Locate the cell with the specified text and output its [x, y] center coordinate. 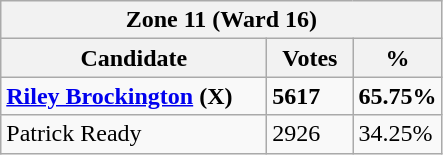
Patrick Ready [134, 134]
34.25% [398, 134]
% [398, 58]
Riley Brockington (X) [134, 96]
65.75% [398, 96]
2926 [310, 134]
5617 [310, 96]
Votes [310, 58]
Zone 11 (Ward 16) [222, 20]
Candidate [134, 58]
